Return the (X, Y) coordinate for the center point of the cell that contains the specified text.  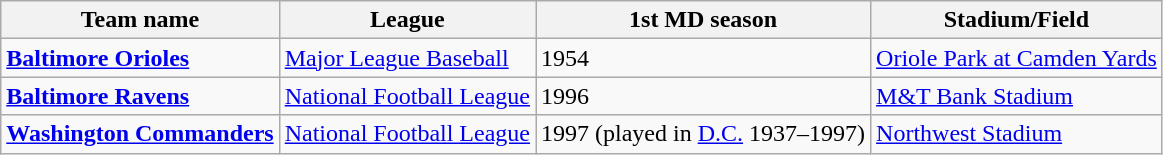
1st MD season (704, 20)
1996 (704, 96)
Washington Commanders (140, 134)
Northwest Stadium (1017, 134)
Baltimore Orioles (140, 58)
Team name (140, 20)
Major League Baseball (407, 58)
1997 (played in D.C. 1937–1997) (704, 134)
1954 (704, 58)
Oriole Park at Camden Yards (1017, 58)
Stadium/Field (1017, 20)
M&T Bank Stadium (1017, 96)
League (407, 20)
Baltimore Ravens (140, 96)
